Return (x, y) of the center of cell containing provided text 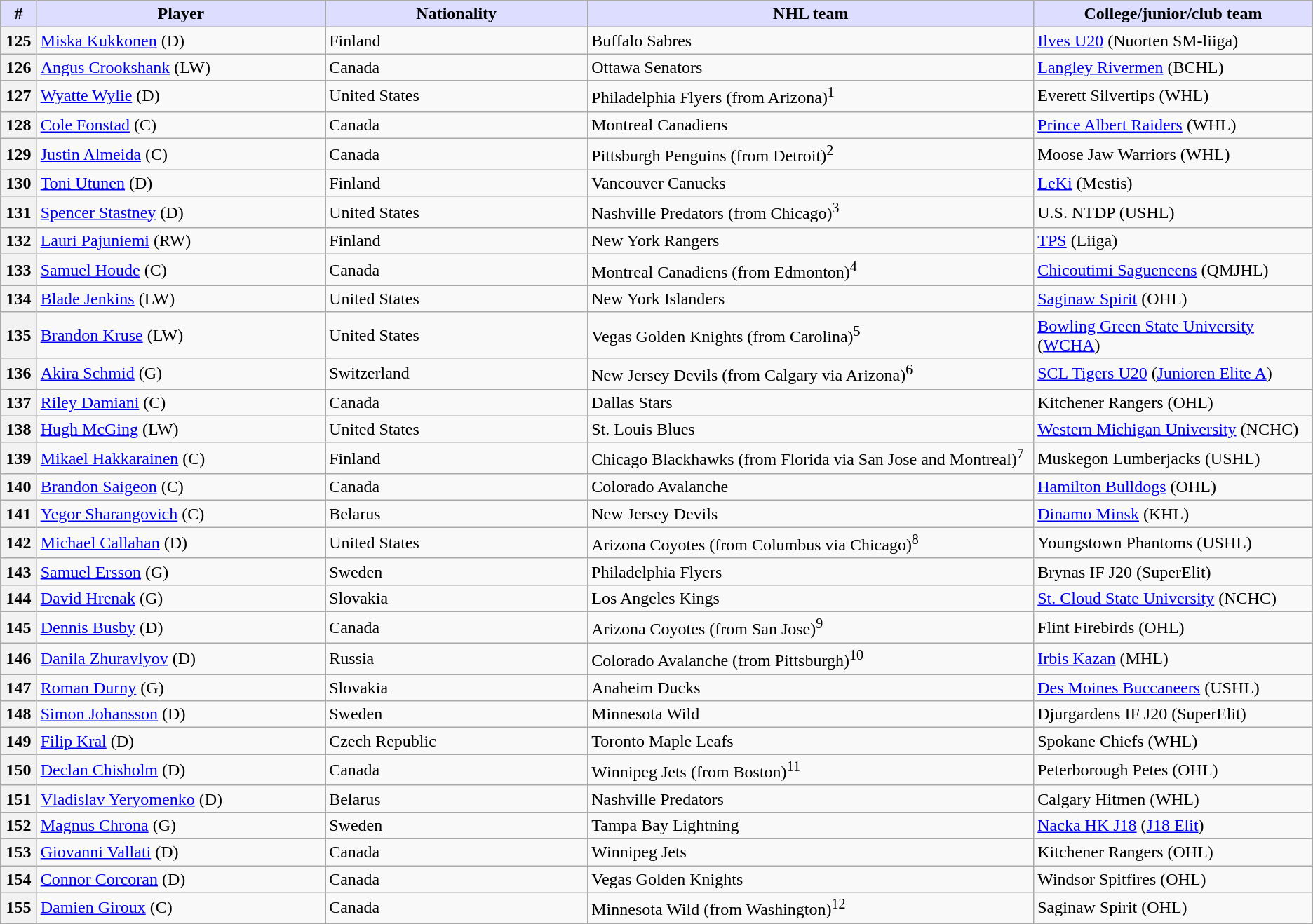
Lauri Pajuniemi (RW) (181, 241)
Dallas Stars (811, 402)
Blade Jenkins (LW) (181, 299)
Montreal Canadiens (from Edmonton)4 (811, 271)
130 (18, 183)
Miska Kukkonen (D) (181, 41)
Colorado Avalanche (from Pittsburgh)10 (811, 659)
Minnesota Wild (from Washington)12 (811, 909)
Prince Albert Raiders (WHL) (1173, 125)
Irbis Kazan (MHL) (1173, 659)
126 (18, 67)
Dennis Busby (D) (181, 628)
Riley Damiani (C) (181, 402)
Brandon Kruse (LW) (181, 335)
133 (18, 271)
Damien Giroux (C) (181, 909)
Nationality (457, 14)
147 (18, 688)
Des Moines Buccaneers (USHL) (1173, 688)
149 (18, 741)
Toronto Maple Leafs (811, 741)
Wyatte Wylie (D) (181, 97)
154 (18, 879)
TPS (Liiga) (1173, 241)
Simon Johansson (D) (181, 714)
150 (18, 770)
135 (18, 335)
136 (18, 373)
Connor Corcoran (D) (181, 879)
Tampa Bay Lightning (811, 825)
Youngstown Phantoms (USHL) (1173, 543)
Czech Republic (457, 741)
College/junior/club team (1173, 14)
Spokane Chiefs (WHL) (1173, 741)
125 (18, 41)
131 (18, 212)
Angus Crookshank (LW) (181, 67)
129 (18, 154)
Danila Zhuravlyov (D) (181, 659)
U.S. NTDP (USHL) (1173, 212)
Anaheim Ducks (811, 688)
Hamilton Bulldogs (OHL) (1173, 487)
140 (18, 487)
Ilves U20 (Nuorten SM-liiga) (1173, 41)
David Hrenak (G) (181, 598)
Vladislav Yeryomenko (D) (181, 799)
Montreal Canadiens (811, 125)
Samuel Houde (C) (181, 271)
Roman Durny (G) (181, 688)
Dinamo Minsk (KHL) (1173, 514)
Spencer Stastney (D) (181, 212)
148 (18, 714)
Peterborough Petes (OHL) (1173, 770)
128 (18, 125)
Giovanni Vallati (D) (181, 852)
146 (18, 659)
SCL Tigers U20 (Junioren Elite A) (1173, 373)
St. Louis Blues (811, 429)
Yegor Sharangovich (C) (181, 514)
Michael Callahan (D) (181, 543)
145 (18, 628)
LeKi (Mestis) (1173, 183)
139 (18, 458)
Minnesota Wild (811, 714)
Arizona Coyotes (from Columbus via Chicago)8 (811, 543)
Mikael Hakkarainen (C) (181, 458)
New Jersey Devils (from Calgary via Arizona)6 (811, 373)
Moose Jaw Warriors (WHL) (1173, 154)
Chicoutimi Sagueneens (QMJHL) (1173, 271)
132 (18, 241)
Declan Chisholm (D) (181, 770)
Nacka HK J18 (J18 Elit) (1173, 825)
Nashville Predators (811, 799)
Western Michigan University (NCHC) (1173, 429)
Arizona Coyotes (from San Jose)9 (811, 628)
Brandon Saigeon (C) (181, 487)
Brynas IF J20 (SuperElit) (1173, 571)
Player (181, 14)
Ottawa Senators (811, 67)
Windsor Spitfires (OHL) (1173, 879)
137 (18, 402)
Winnipeg Jets (811, 852)
St. Cloud State University (NCHC) (1173, 598)
Hugh McGing (LW) (181, 429)
134 (18, 299)
Philadelphia Flyers (811, 571)
Djurgardens IF J20 (SuperElit) (1173, 714)
151 (18, 799)
Filip Kral (D) (181, 741)
Vegas Golden Knights (811, 879)
# (18, 14)
Vegas Golden Knights (from Carolina)5 (811, 335)
Cole Fonstad (C) (181, 125)
142 (18, 543)
Magnus Chrona (G) (181, 825)
New York Islanders (811, 299)
144 (18, 598)
Switzerland (457, 373)
Russia (457, 659)
Chicago Blackhawks (from Florida via San Jose and Montreal)7 (811, 458)
Muskegon Lumberjacks (USHL) (1173, 458)
Buffalo Sabres (811, 41)
155 (18, 909)
Flint Firebirds (OHL) (1173, 628)
Justin Almeida (C) (181, 154)
Calgary Hitmen (WHL) (1173, 799)
Philadelphia Flyers (from Arizona)1 (811, 97)
Bowling Green State University (WCHA) (1173, 335)
Akira Schmid (G) (181, 373)
127 (18, 97)
Langley Rivermen (BCHL) (1173, 67)
Pittsburgh Penguins (from Detroit)2 (811, 154)
Toni Utunen (D) (181, 183)
153 (18, 852)
New Jersey Devils (811, 514)
141 (18, 514)
152 (18, 825)
138 (18, 429)
Vancouver Canucks (811, 183)
Nashville Predators (from Chicago)3 (811, 212)
Samuel Ersson (G) (181, 571)
Winnipeg Jets (from Boston)11 (811, 770)
Everett Silvertips (WHL) (1173, 97)
NHL team (811, 14)
New York Rangers (811, 241)
143 (18, 571)
Colorado Avalanche (811, 487)
Los Angeles Kings (811, 598)
